Detect which cell encompasses the target text, then output its (x, y) center coordinate. 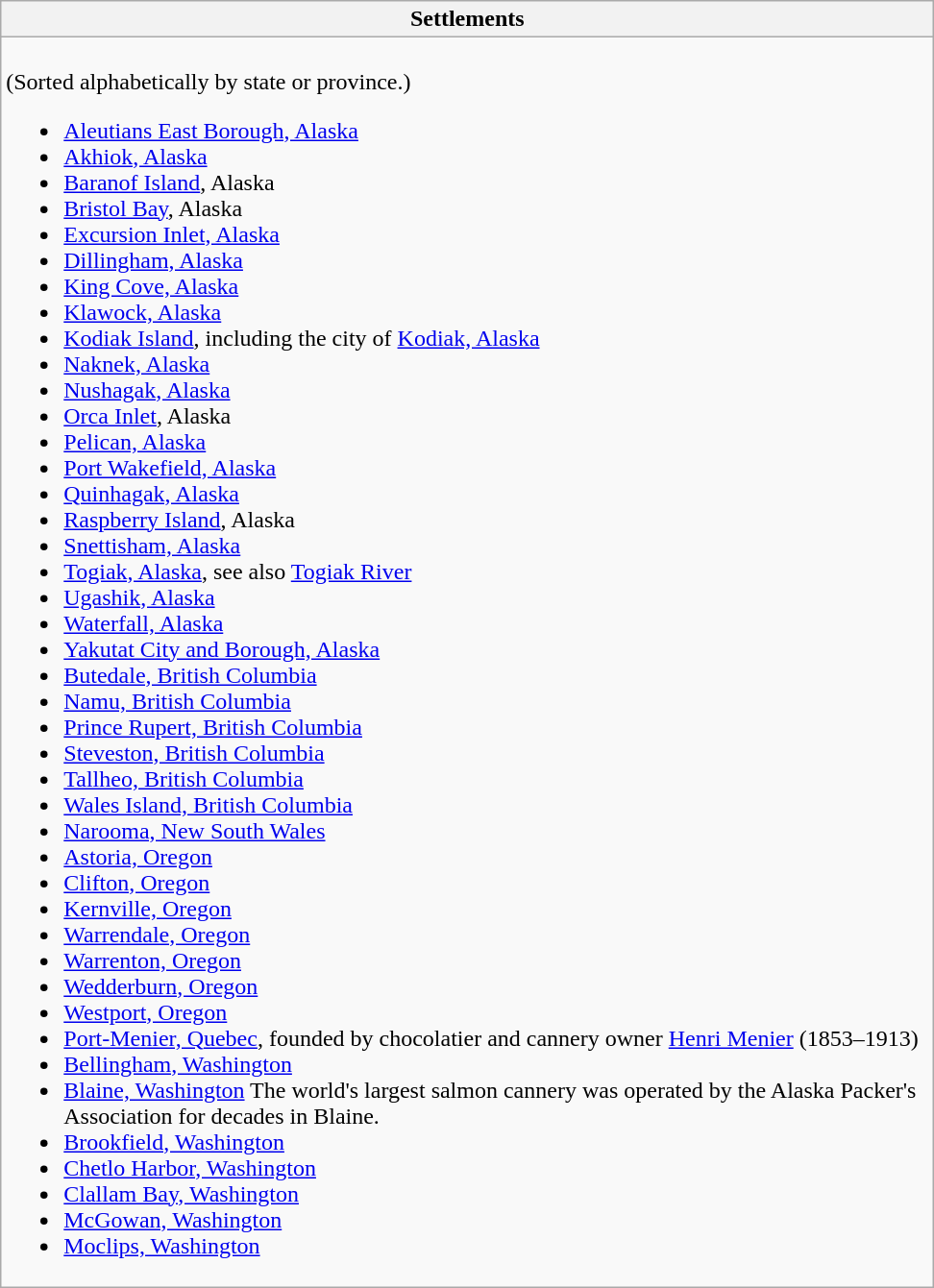
Settlements (467, 19)
